Output the (x, y) coordinate of the center of the cell containing the given text.  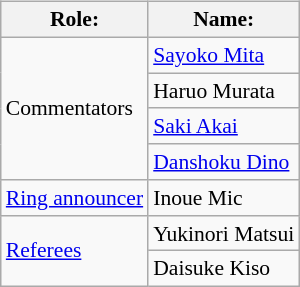
Saki Akai (224, 126)
Yukinori Matsui (224, 233)
Sayoko Mita (224, 55)
Commentators (74, 108)
Danshoku Dino (224, 162)
Inoue Mic (224, 198)
Referees (74, 250)
Name: (224, 20)
Ring announcer (74, 198)
Daisuke Kiso (224, 269)
Haruo Murata (224, 91)
Role: (74, 20)
